Locate the cell with the specified text and output its (X, Y) center coordinate. 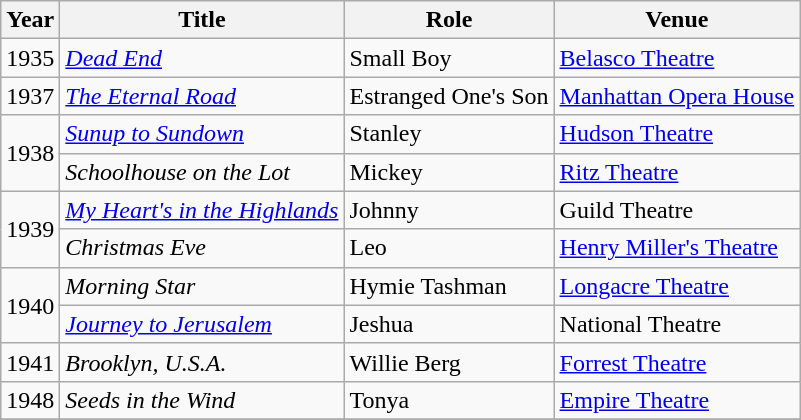
Guild Theatre (677, 210)
Estranged One's Son (449, 96)
Seeds in the Wind (202, 400)
Henry Miller's Theatre (677, 248)
Hudson Theatre (677, 134)
1937 (30, 96)
Schoolhouse on the Lot (202, 172)
Journey to Jerusalem (202, 324)
Longacre Theatre (677, 286)
1941 (30, 362)
Morning Star (202, 286)
Manhattan Opera House (677, 96)
Mickey (449, 172)
Jeshua (449, 324)
Dead End (202, 58)
Sunup to Sundown (202, 134)
1940 (30, 305)
Hymie Tashman (449, 286)
My Heart's in the Highlands (202, 210)
Forrest Theatre (677, 362)
Small Boy (449, 58)
Tonya (449, 400)
National Theatre (677, 324)
Stanley (449, 134)
Johnny (449, 210)
Title (202, 20)
Empire Theatre (677, 400)
Role (449, 20)
Venue (677, 20)
Willie Berg (449, 362)
1938 (30, 153)
The Eternal Road (202, 96)
Christmas Eve (202, 248)
1935 (30, 58)
Belasco Theatre (677, 58)
1939 (30, 229)
Year (30, 20)
Leo (449, 248)
Brooklyn, U.S.A. (202, 362)
1948 (30, 400)
Ritz Theatre (677, 172)
